Return [X, Y] of the center of cell containing provided text 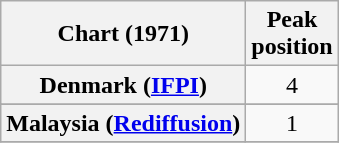
Malaysia (Rediffusion) [124, 123]
Denmark (IFPI) [124, 85]
Peakposition [292, 34]
1 [292, 123]
Chart (1971) [124, 34]
4 [292, 85]
